Capture the cell that displays the provided text and extract its (X, Y) central coordinate. 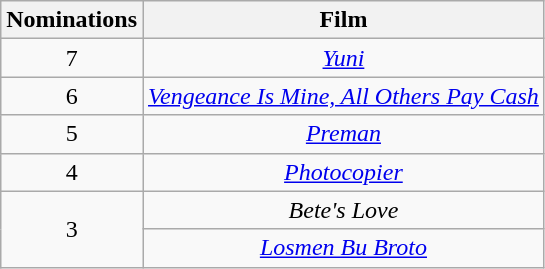
6 (72, 96)
4 (72, 172)
Preman (343, 134)
3 (72, 229)
Losmen Bu Broto (343, 248)
Nominations (72, 20)
Bete's Love (343, 210)
Film (343, 20)
7 (72, 58)
5 (72, 134)
Vengeance Is Mine, All Others Pay Cash (343, 96)
Yuni (343, 58)
Photocopier (343, 172)
